Find where the given text appears and provide that cell's center as (X, Y) coordinate. 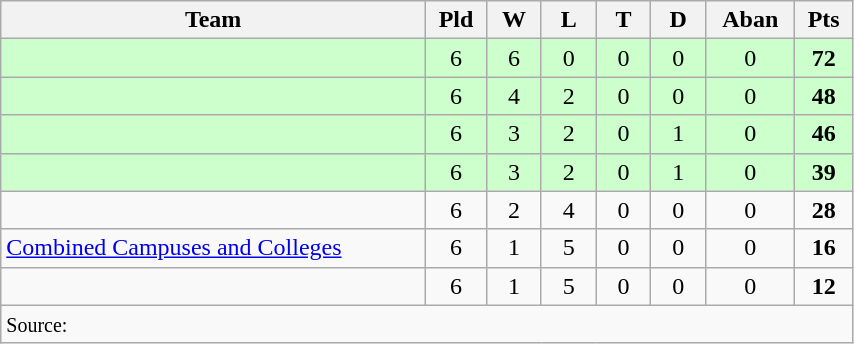
W (514, 20)
28 (824, 210)
Team (214, 20)
D (678, 20)
39 (824, 172)
T (624, 20)
12 (824, 286)
Pts (824, 20)
Aban (750, 20)
Combined Campuses and Colleges (214, 248)
L (568, 20)
48 (824, 96)
16 (824, 248)
Source: (427, 324)
72 (824, 58)
Pld (456, 20)
46 (824, 134)
